Return (X, Y) of the center of cell containing provided text 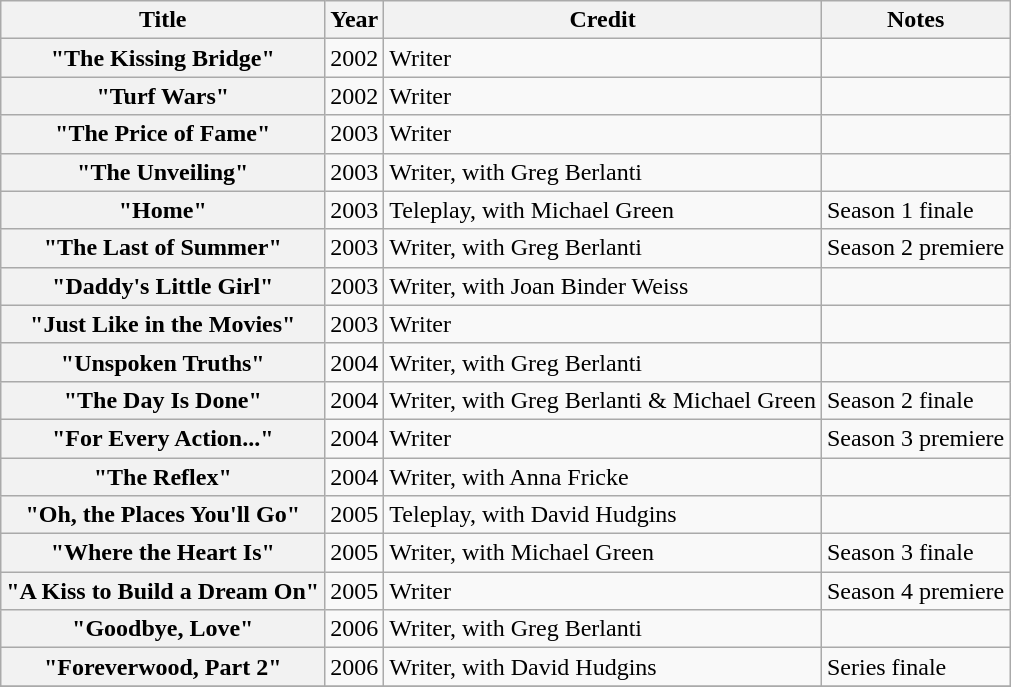
Teleplay, with David Hudgins (603, 515)
Writer, with Michael Green (603, 553)
"For Every Action..." (163, 438)
Notes (915, 20)
Writer, with Anna Fricke (603, 477)
"Home" (163, 210)
"Unspoken Truths" (163, 362)
"Just Like in the Movies" (163, 324)
"The Kissing Bridge" (163, 58)
"The Price of Fame" (163, 134)
"Foreverwood, Part 2" (163, 667)
Series finale (915, 667)
"The Unveiling" (163, 172)
Season 1 finale (915, 210)
"The Day Is Done" (163, 400)
Title (163, 20)
"Turf Wars" (163, 96)
"Daddy's Little Girl" (163, 286)
Credit (603, 20)
"A Kiss to Build a Dream On" (163, 591)
Writer, with Joan Binder Weiss (603, 286)
Season 2 finale (915, 400)
"The Last of Summer" (163, 248)
Season 2 premiere (915, 248)
"Where the Heart Is" (163, 553)
"The Reflex" (163, 477)
Season 3 premiere (915, 438)
Teleplay, with Michael Green (603, 210)
"Oh, the Places You'll Go" (163, 515)
Year (354, 20)
"Goodbye, Love" (163, 629)
Writer, with Greg Berlanti & Michael Green (603, 400)
Season 3 finale (915, 553)
Season 4 premiere (915, 591)
Writer, with David Hudgins (603, 667)
